Locate the cell with the specified text and output its [x, y] center coordinate. 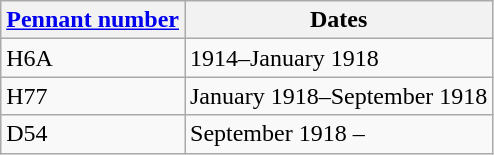
H77 [93, 96]
January 1918–September 1918 [338, 96]
1914–January 1918 [338, 58]
Dates [338, 20]
Pennant number [93, 20]
H6A [93, 58]
D54 [93, 134]
September 1918 – [338, 134]
